Search for the cell housing the specified text and yield its [X, Y] center coordinate. 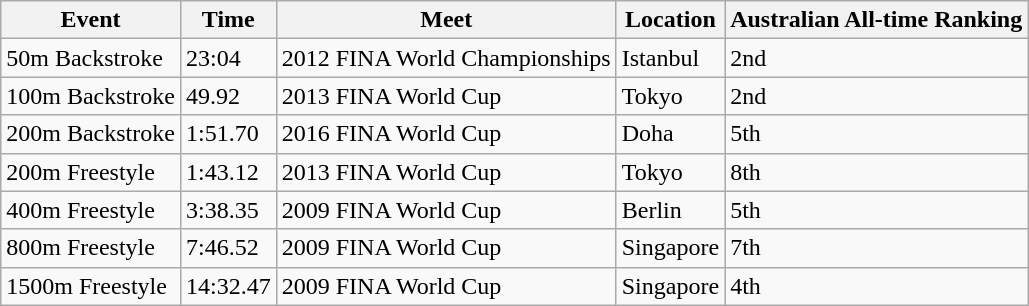
7:46.52 [228, 248]
49.92 [228, 96]
2012 FINA World Championships [446, 58]
200m Backstroke [91, 134]
Event [91, 20]
Berlin [670, 210]
50m Backstroke [91, 58]
3:38.35 [228, 210]
4th [876, 286]
2016 FINA World Cup [446, 134]
7th [876, 248]
Doha [670, 134]
100m Backstroke [91, 96]
800m Freestyle [91, 248]
Location [670, 20]
1500m Freestyle [91, 286]
400m Freestyle [91, 210]
1:43.12 [228, 172]
23:04 [228, 58]
8th [876, 172]
Time [228, 20]
1:51.70 [228, 134]
14:32.47 [228, 286]
Meet [446, 20]
Istanbul [670, 58]
Australian All-time Ranking [876, 20]
200m Freestyle [91, 172]
